Search for the cell housing the specified text and yield its (X, Y) center coordinate. 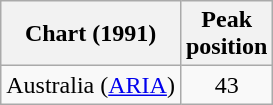
Chart (1991) (91, 34)
Peakposition (226, 34)
43 (226, 85)
Australia (ARIA) (91, 85)
